Determine the (X, Y) coordinate at the center of the cell enclosing the given text.  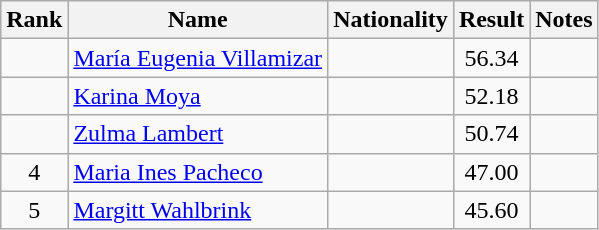
Name (198, 20)
56.34 (491, 58)
Maria Ines Pacheco (198, 172)
52.18 (491, 96)
4 (34, 172)
Zulma Lambert (198, 134)
María Eugenia Villamizar (198, 58)
Rank (34, 20)
Margitt Wahlbrink (198, 210)
5 (34, 210)
47.00 (491, 172)
50.74 (491, 134)
Nationality (391, 20)
45.60 (491, 210)
Karina Moya (198, 96)
Result (491, 20)
Notes (564, 20)
